Output the (x, y) coordinate of the center of the cell containing the given text.  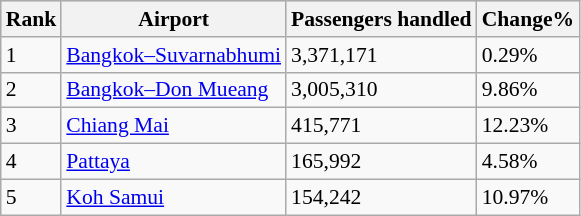
4 (32, 162)
5 (32, 197)
2 (32, 90)
Bangkok–Don Mueang (174, 90)
3 (32, 126)
415,771 (382, 126)
0.29% (528, 55)
12.23% (528, 126)
4.58% (528, 162)
10.97% (528, 197)
Chiang Mai (174, 126)
Bangkok–Suvarnabhumi (174, 55)
Rank (32, 19)
Change% (528, 19)
Passengers handled (382, 19)
Airport (174, 19)
Koh Samui (174, 197)
3,005,310 (382, 90)
165,992 (382, 162)
Pattaya (174, 162)
1 (32, 55)
154,242 (382, 197)
3,371,171 (382, 55)
9.86% (528, 90)
